Detect which cell encompasses the target text, then output its [x, y] center coordinate. 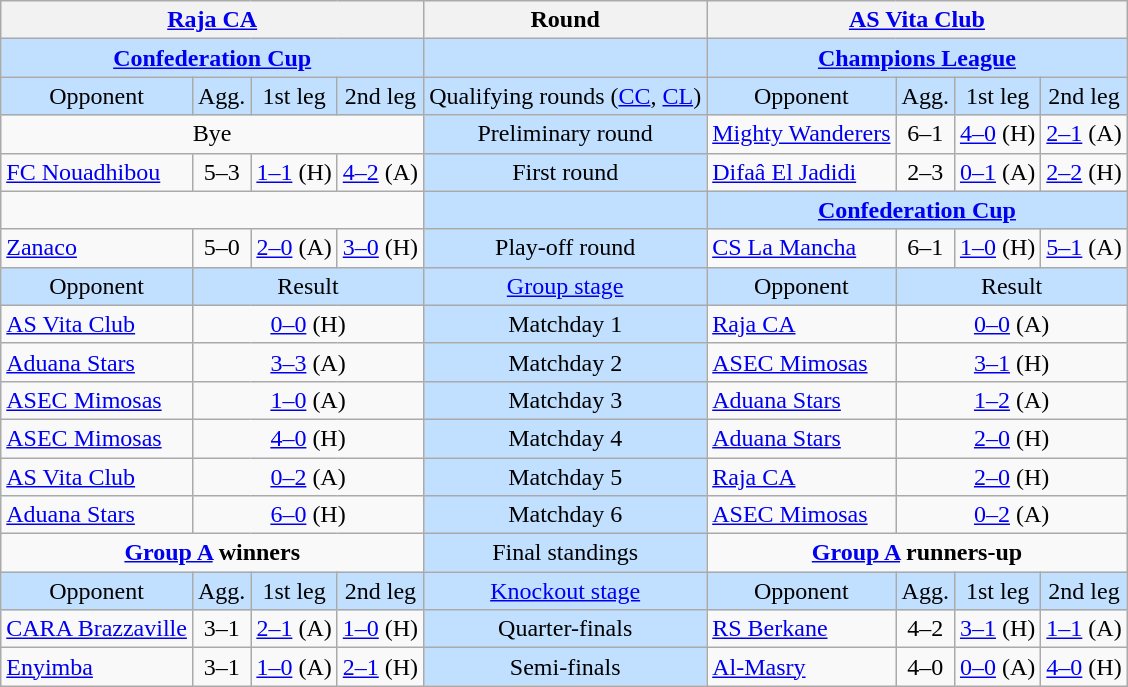
Qualifying rounds (CC, CL) [566, 96]
Enyimba [97, 667]
Matchday 4 [566, 438]
Matchday 5 [566, 477]
Zanaco [97, 248]
0–0 (H) [308, 324]
Group A winners [212, 553]
4–0 [925, 667]
Mighty Wanderers [802, 134]
4–2 [925, 629]
1–1 (H) [294, 172]
6–0 (H) [308, 515]
Semi-finals [566, 667]
2–3 [925, 172]
FC Nouadhibou [97, 172]
Group stage [566, 286]
CS La Mancha [802, 248]
Matchday 1 [566, 324]
2–0 (A) [294, 248]
RS Berkane [802, 629]
Matchday 2 [566, 362]
Matchday 3 [566, 400]
5–1 (A) [1084, 248]
1–1 (A) [1084, 629]
0–1 (A) [997, 172]
Final standings [566, 553]
2–1 (H) [380, 667]
Group A runners-up [918, 553]
1–2 (A) [1012, 400]
CARA Brazzaville [97, 629]
3–0 (H) [380, 248]
Knockout stage [566, 591]
5–0 [221, 248]
Bye [212, 134]
Preliminary round [566, 134]
Difaâ El Jadidi [802, 172]
4–2 (A) [380, 172]
First round [566, 172]
Round [566, 20]
Champions League [918, 58]
Matchday 6 [566, 515]
3–3 (A) [308, 362]
Play-off round [566, 248]
5–3 [221, 172]
2–2 (H) [1084, 172]
Al-Masry [802, 667]
Quarter-finals [566, 629]
